Extract the [X, Y] coordinate from the center of the cell holding the provided text.  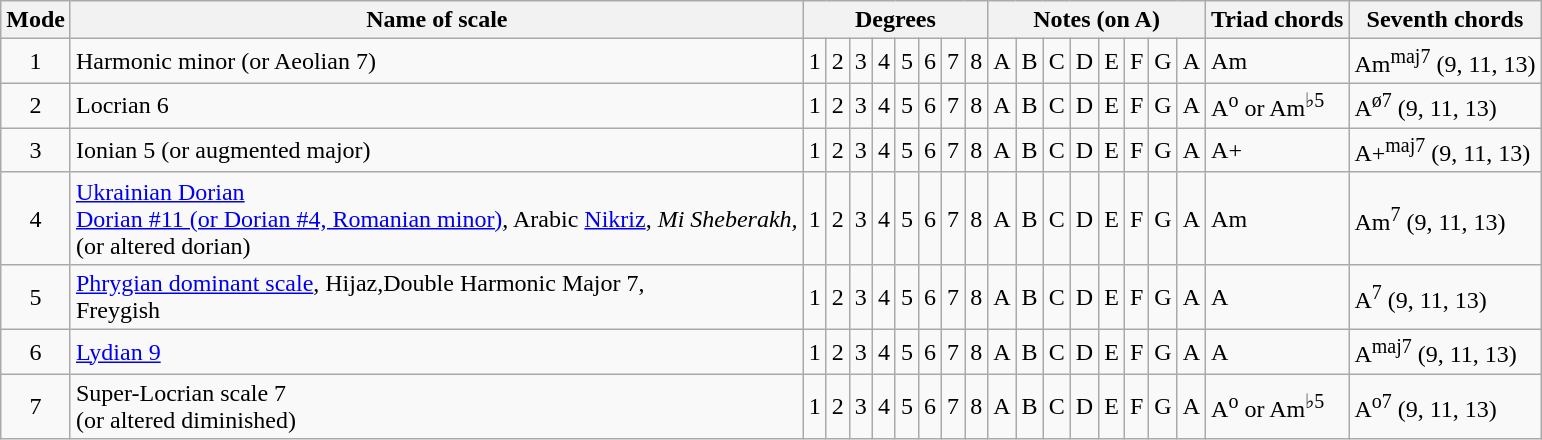
Ammaj7 (9, 11, 13) [1445, 62]
Locrian 6 [436, 106]
Lydian 9 [436, 352]
Name of scale [436, 20]
Ukrainian DorianDorian #11 (or Dorian #4, Romanian minor), Arabic Nikriz, Mi Sheberakh, (or altered dorian) [436, 218]
Am7 (9, 11, 13) [1445, 218]
Mode [36, 20]
A7 (9, 11, 13) [1445, 298]
Notes (on A) [1097, 20]
A+ [1278, 150]
Super-Locrian scale 7(or altered diminished) [436, 406]
Amaj7 (9, 11, 13) [1445, 352]
Aø7 (9, 11, 13) [1445, 106]
Ionian 5 (or augmented major) [436, 150]
Triad chords [1278, 20]
Seventh chords [1445, 20]
A+maj7 (9, 11, 13) [1445, 150]
Aο7 (9, 11, 13) [1445, 406]
Degrees [895, 20]
Harmonic minor (or Aeolian 7) [436, 62]
Phrygian dominant scale, Hijaz,Double Harmonic Major 7,Freygish [436, 298]
